Detect which cell encompasses the target text, then output its (X, Y) center coordinate. 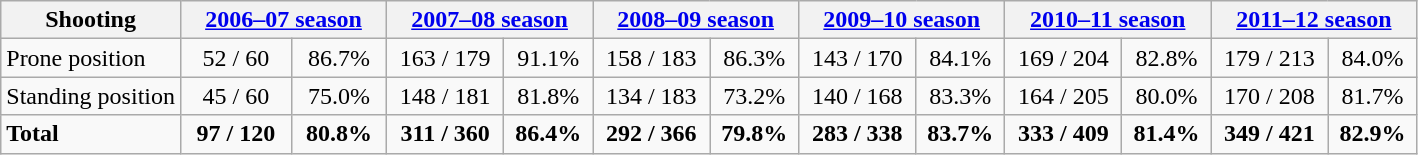
45 / 60 (236, 96)
2011–12 season (1314, 20)
84.1% (960, 58)
170 / 208 (1270, 96)
81.7% (1372, 96)
2007–08 season (490, 20)
292 / 366 (652, 134)
82.9% (1372, 134)
80.0% (1166, 96)
2008–09 season (696, 20)
169 / 204 (1064, 58)
134 / 183 (652, 96)
2010–11 season (1108, 20)
2006–07 season (283, 20)
2009–10 season (902, 20)
91.1% (548, 58)
84.0% (1372, 58)
148 / 181 (446, 96)
164 / 205 (1064, 96)
82.8% (1166, 58)
83.3% (960, 96)
86.4% (548, 134)
333 / 409 (1064, 134)
283 / 338 (858, 134)
143 / 170 (858, 58)
349 / 421 (1270, 134)
81.8% (548, 96)
81.4% (1166, 134)
Prone position (91, 58)
80.8% (338, 134)
311 / 360 (446, 134)
83.7% (960, 134)
158 / 183 (652, 58)
179 / 213 (1270, 58)
163 / 179 (446, 58)
140 / 168 (858, 96)
86.7% (338, 58)
52 / 60 (236, 58)
Total (91, 134)
Shooting (91, 20)
86.3% (754, 58)
97 / 120 (236, 134)
79.8% (754, 134)
75.0% (338, 96)
73.2% (754, 96)
Standing position (91, 96)
